From the cell containing the given text, extract its center point as (x, y) coordinate. 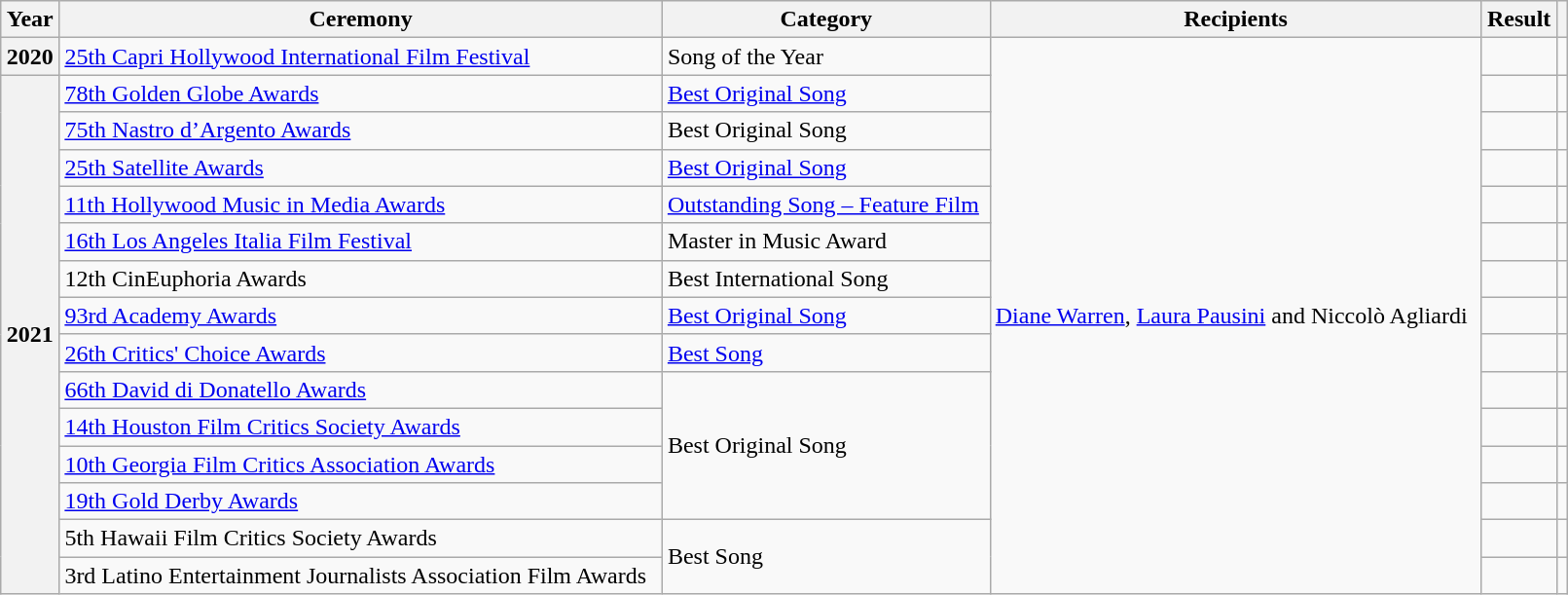
Recipients (1236, 19)
93rd Academy Awards (361, 316)
16th Los Angeles Italia Film Festival (361, 242)
Diane Warren, Laura Pausini and Niccolò Agliardi (1236, 316)
78th Golden Globe Awards (361, 93)
Result (1519, 19)
11th Hollywood Music in Media Awards (361, 205)
Year (30, 19)
2021 (30, 335)
Ceremony (361, 19)
2020 (30, 56)
14th Houston Film Critics Society Awards (361, 427)
5th Hawaii Film Critics Society Awards (361, 539)
75th Nastro d’Argento Awards (361, 130)
3rd Latino Entertainment Journalists Association Film Awards (361, 576)
Master in Music Award (825, 242)
25th Satellite Awards (361, 167)
Category (825, 19)
Song of the Year (825, 56)
66th David di Donatello Awards (361, 390)
Outstanding Song – Feature Film (825, 205)
10th Georgia Film Critics Association Awards (361, 465)
19th Gold Derby Awards (361, 502)
26th Critics' Choice Awards (361, 353)
25th Capri Hollywood International Film Festival (361, 56)
Best International Song (825, 279)
12th CinEuphoria Awards (361, 279)
